For the text-containing cell, return its midpoint in (X, Y) coordinate format. 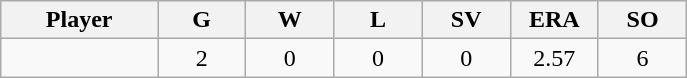
2 (202, 58)
ERA (554, 20)
SV (466, 20)
L (378, 20)
SO (642, 20)
G (202, 20)
2.57 (554, 58)
Player (80, 20)
W (290, 20)
6 (642, 58)
